Determine the [X, Y] coordinate at the center of the cell enclosing the given text.  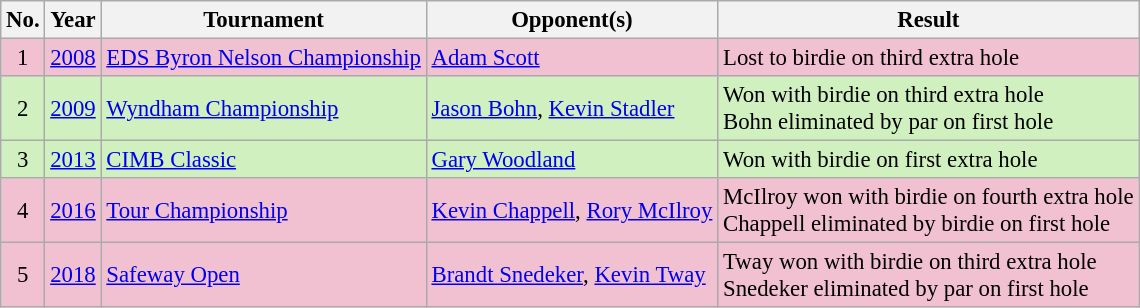
Tour Championship [264, 210]
2008 [73, 58]
Opponent(s) [572, 20]
2018 [73, 276]
3 [23, 160]
Gary Woodland [572, 160]
No. [23, 20]
CIMB Classic [264, 160]
Tournament [264, 20]
2009 [73, 108]
2016 [73, 210]
2 [23, 108]
Tway won with birdie on third extra holeSnedeker eliminated by par on first hole [928, 276]
Jason Bohn, Kevin Stadler [572, 108]
4 [23, 210]
Won with birdie on third extra holeBohn eliminated by par on first hole [928, 108]
Lost to birdie on third extra hole [928, 58]
McIlroy won with birdie on fourth extra holeChappell eliminated by birdie on first hole [928, 210]
EDS Byron Nelson Championship [264, 58]
Result [928, 20]
Brandt Snedeker, Kevin Tway [572, 276]
2013 [73, 160]
1 [23, 58]
5 [23, 276]
Safeway Open [264, 276]
Wyndham Championship [264, 108]
Kevin Chappell, Rory McIlroy [572, 210]
Year [73, 20]
Adam Scott [572, 58]
Won with birdie on first extra hole [928, 160]
